Capture the cell that displays the provided text and extract its (x, y) central coordinate. 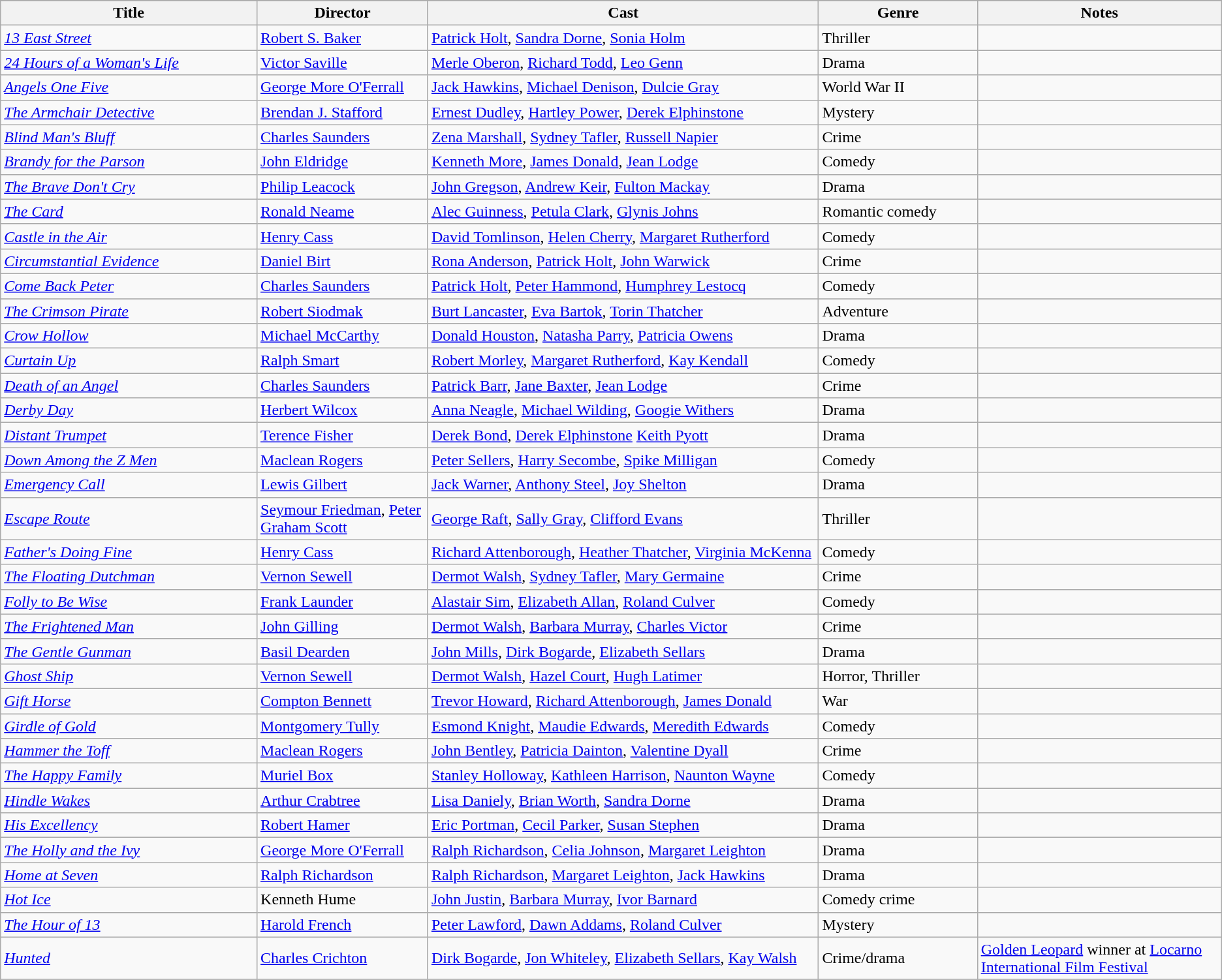
Merle Oberon, Richard Todd, Leo Genn (623, 63)
Daniel Birt (343, 261)
Hot Ice (129, 900)
Eric Portman, Cecil Parker, Susan Stephen (623, 825)
Anna Neagle, Michael Wilding, Googie Withers (623, 410)
Jack Hawkins, Michael Denison, Dulcie Gray (623, 87)
Horror, Thriller (898, 676)
The Floating Dutchman (129, 577)
Robert Morley, Margaret Rutherford, Kay Kendall (623, 361)
Hammer the Toff (129, 751)
Burt Lancaster, Eva Bartok, Torin Thatcher (623, 311)
John Gilling (343, 626)
Notes (1099, 13)
Alastair Sim, Elizabeth Allan, Roland Culver (623, 602)
Escape Route (129, 518)
Robert Hamer (343, 825)
Basil Dearden (343, 651)
Patrick Holt, Peter Hammond, Humphrey Lestocq (623, 286)
The Card (129, 211)
Robert Siodmak (343, 311)
Come Back Peter (129, 286)
Circumstantial Evidence (129, 261)
War (898, 701)
The Frightened Man (129, 626)
Charles Crichton (343, 958)
Crow Hollow (129, 336)
John Justin, Barbara Murray, Ivor Barnard (623, 900)
Ralph Richardson, Celia Johnson, Margaret Leighton (623, 850)
Ralph Smart (343, 361)
Hunted (129, 958)
The Gentle Gunman (129, 651)
Ronald Neame (343, 211)
Death of an Angel (129, 386)
Ernest Dudley, Hartley Power, Derek Elphinstone (623, 112)
Curtain Up (129, 361)
His Excellency (129, 825)
Derby Day (129, 410)
The Brave Don't Cry (129, 187)
Genre (898, 13)
Director (343, 13)
Golden Leopard winner at Locarno International Film Festival (1099, 958)
Derek Bond, Derek Elphinstone Keith Pyott (623, 435)
The Armchair Detective (129, 112)
Alec Guinness, Petula Clark, Glynis Johns (623, 211)
Brendan J. Stafford (343, 112)
Patrick Holt, Sandra Dorne, Sonia Holm (623, 38)
Girdle of Gold (129, 726)
Patrick Barr, Jane Baxter, Jean Lodge (623, 386)
Stanley Holloway, Kathleen Harrison, Naunton Wayne (623, 776)
Peter Sellers, Harry Secombe, Spike Milligan (623, 460)
John Gregson, Andrew Keir, Fulton Mackay (623, 187)
Dermot Walsh, Barbara Murray, Charles Victor (623, 626)
Brandy for the Parson (129, 162)
Angels One Five (129, 87)
Gift Horse (129, 701)
13 East Street (129, 38)
Dirk Bogarde, Jon Whiteley, Elizabeth Sellars, Kay Walsh (623, 958)
Blind Man's Bluff (129, 137)
Father's Doing Fine (129, 552)
Romantic comedy (898, 211)
Michael McCarthy (343, 336)
Ralph Richardson (343, 875)
Emergency Call (129, 485)
David Tomlinson, Helen Cherry, Margaret Rutherford (623, 236)
Terence Fisher (343, 435)
The Happy Family (129, 776)
Rona Anderson, Patrick Holt, John Warwick (623, 261)
Frank Launder (343, 602)
Ghost Ship (129, 676)
The Hour of 13 (129, 925)
Montgomery Tully (343, 726)
The Crimson Pirate (129, 311)
Castle in the Air (129, 236)
Compton Bennett (343, 701)
Richard Attenborough, Heather Thatcher, Virginia McKenna (623, 552)
Title (129, 13)
Peter Lawford, Dawn Addams, Roland Culver (623, 925)
Adventure (898, 311)
Ralph Richardson, Margaret Leighton, Jack Hawkins (623, 875)
Herbert Wilcox (343, 410)
Lisa Daniely, Brian Worth, Sandra Dorne (623, 801)
The Holly and the Ivy (129, 850)
World War II (898, 87)
John Mills, Dirk Bogarde, Elizabeth Sellars (623, 651)
Philip Leacock (343, 187)
Down Among the Z Men (129, 460)
Lewis Gilbert (343, 485)
Zena Marshall, Sydney Tafler, Russell Napier (623, 137)
Comedy crime (898, 900)
Donald Houston, Natasha Parry, Patricia Owens (623, 336)
Dermot Walsh, Sydney Tafler, Mary Germaine (623, 577)
Esmond Knight, Maudie Edwards, Meredith Edwards (623, 726)
Crime/drama (898, 958)
Home at Seven (129, 875)
Cast (623, 13)
Jack Warner, Anthony Steel, Joy Shelton (623, 485)
24 Hours of a Woman's Life (129, 63)
Dermot Walsh, Hazel Court, Hugh Latimer (623, 676)
Harold French (343, 925)
Arthur Crabtree (343, 801)
Kenneth More, James Donald, Jean Lodge (623, 162)
Trevor Howard, Richard Attenborough, James Donald (623, 701)
Robert S. Baker (343, 38)
Muriel Box (343, 776)
Victor Saville (343, 63)
Kenneth Hume (343, 900)
Distant Trumpet (129, 435)
Folly to Be Wise (129, 602)
John Eldridge (343, 162)
John Bentley, Patricia Dainton, Valentine Dyall (623, 751)
George Raft, Sally Gray, Clifford Evans (623, 518)
Seymour Friedman, Peter Graham Scott (343, 518)
Hindle Wakes (129, 801)
